For the text-containing cell, return its midpoint in [x, y] coordinate format. 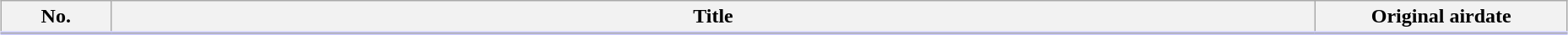
Original airdate [1441, 17]
No. [56, 17]
Title [713, 17]
